Pinpoint the cell where the given text exists, returning its [X, Y] midpoint coordinate. 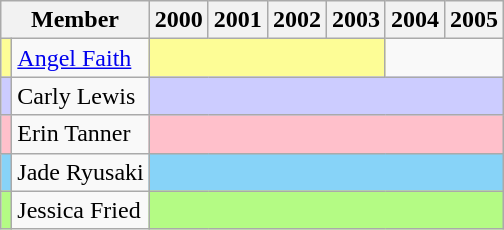
Member [75, 20]
Angel Faith [80, 58]
Carly Lewis [80, 96]
2005 [474, 20]
2002 [296, 20]
Erin Tanner [80, 134]
2003 [356, 20]
Jade Ryusaki [80, 172]
2004 [414, 20]
2001 [238, 20]
2000 [178, 20]
Jessica Fried [80, 210]
